Pinpoint the cell where the given text exists, returning its (x, y) midpoint coordinate. 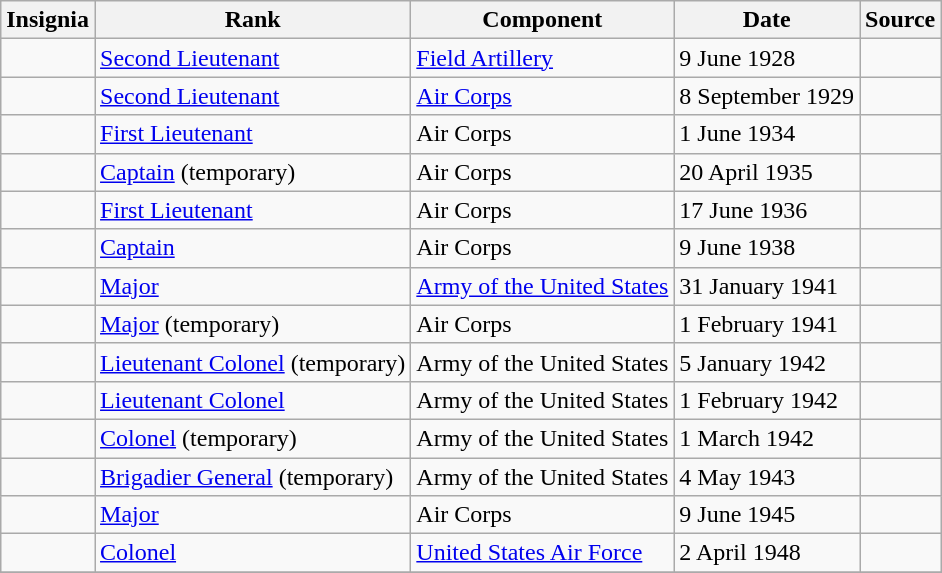
Captain (temporary) (253, 172)
Rank (253, 20)
5 January 1942 (767, 362)
1 June 1934 (767, 134)
9 June 1938 (767, 248)
Field Artillery (542, 58)
31 January 1941 (767, 286)
Insignia (48, 20)
Component (542, 20)
Captain (253, 248)
4 May 1943 (767, 477)
Major (temporary) (253, 324)
Colonel (253, 553)
Source (900, 20)
2 April 1948 (767, 553)
9 June 1928 (767, 58)
1 March 1942 (767, 438)
17 June 1936 (767, 210)
20 April 1935 (767, 172)
9 June 1945 (767, 515)
Lieutenant Colonel (253, 400)
1 February 1942 (767, 400)
Brigadier General (temporary) (253, 477)
Date (767, 20)
United States Air Force (542, 553)
Lieutenant Colonel (temporary) (253, 362)
1 February 1941 (767, 324)
8 September 1929 (767, 96)
Colonel (temporary) (253, 438)
